Output the (X, Y) coordinate of the center of the cell containing the given text.  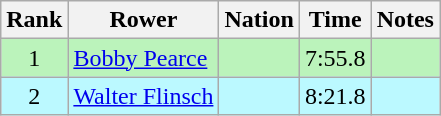
Rower (144, 20)
Time (335, 20)
Rank (34, 20)
Bobby Pearce (144, 58)
1 (34, 58)
2 (34, 96)
7:55.8 (335, 58)
8:21.8 (335, 96)
Nation (259, 20)
Walter Flinsch (144, 96)
Notes (405, 20)
